Return [X, Y] of the center of cell containing provided text 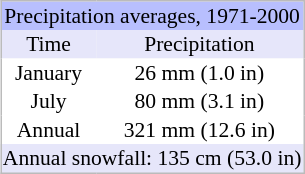
January [48, 72]
Annual [48, 130]
Precipitation averages, 1971-2000 [152, 16]
July [48, 101]
321 mm (12.6 in) [200, 130]
80 mm (3.1 in) [200, 101]
Annual snowfall: 135 cm (53.0 in) [152, 158]
26 mm (1.0 in) [200, 72]
Precipitation [200, 44]
Time [48, 44]
